Pinpoint the cell where the given text exists, returning its [x, y] midpoint coordinate. 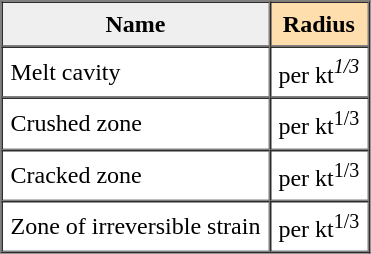
Melt cavity [136, 72]
Name [136, 24]
Zone of irreversible strain [136, 226]
Radius [318, 24]
Crushed zone [136, 124]
Cracked zone [136, 174]
